Provide the (X, Y) coordinate of the cell's center where the given text is located.  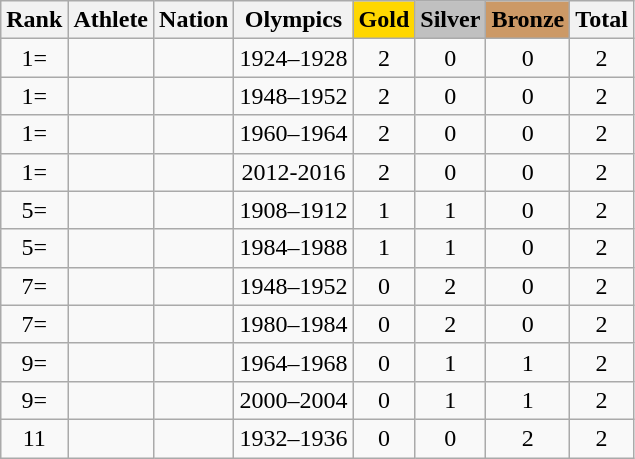
1908–1912 (294, 210)
1984–1988 (294, 248)
2000–2004 (294, 400)
Olympics (294, 20)
Gold (384, 20)
Total (602, 20)
Nation (194, 20)
Bronze (528, 20)
11 (34, 438)
Athlete (111, 20)
1932–1936 (294, 438)
1980–1984 (294, 324)
1964–1968 (294, 362)
Rank (34, 20)
1960–1964 (294, 134)
2012-2016 (294, 172)
Silver (450, 20)
1924–1928 (294, 58)
